Capture the cell that displays the provided text and extract its [X, Y] central coordinate. 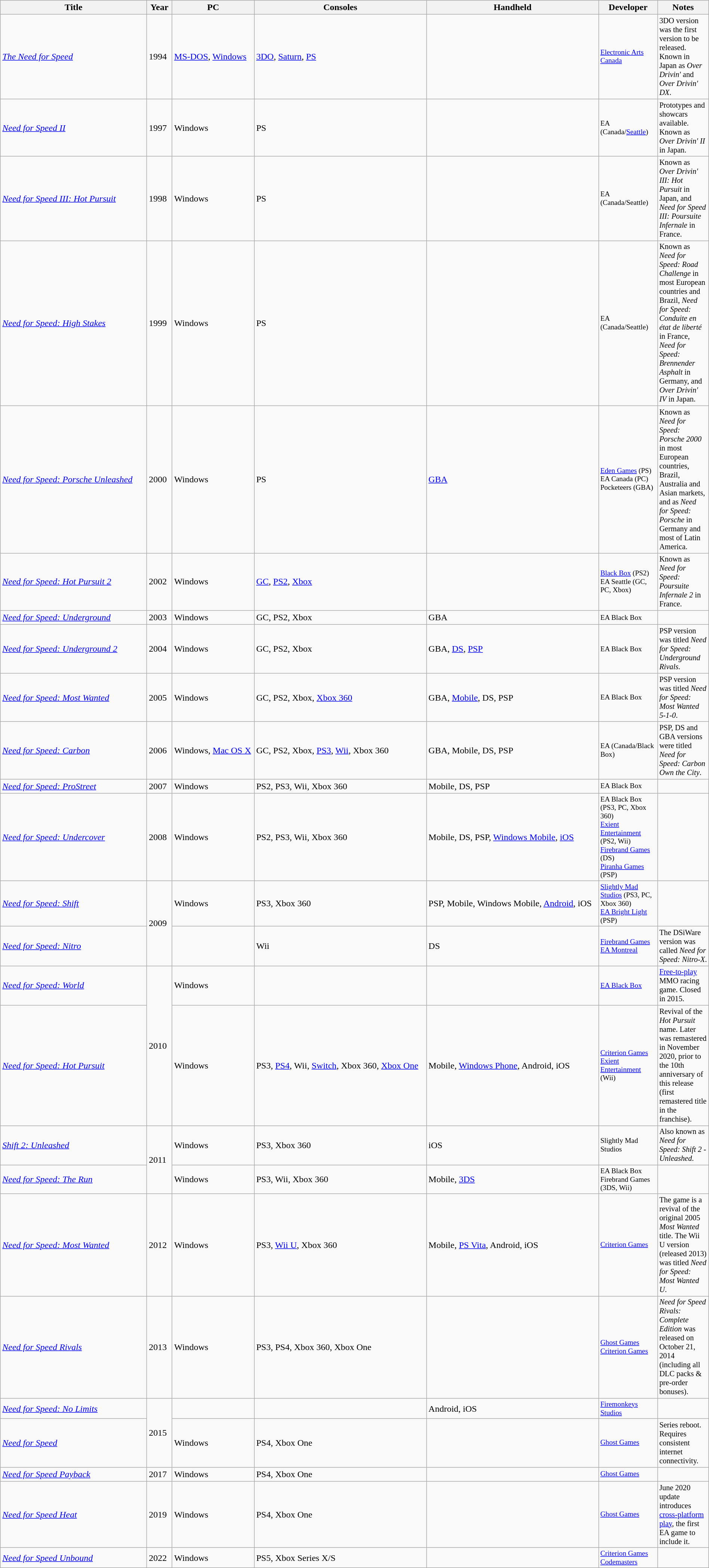
The DSiWare version was called Need for Speed: Nitro-X. [683, 946]
Black Box (PS2) EA Seattle (GC, PC, Xbox) [628, 582]
EA Black Box (PS3, PC, Xbox 360)Exient Entertainment (PS2, Wii)Firebrand Games (DS)Piranha Games (PSP) [628, 837]
PS3, Wii U, Xbox 360 [340, 1245]
2006 [159, 750]
Prototypes and showcars available. Known as Over Drivin' II in Japan. [683, 127]
2002 [159, 582]
Need for Speed Unbound [74, 1558]
Need for Speed: The Run [74, 1179]
GBA, DS, PSP [512, 649]
Need for Speed III: Hot Pursuit [74, 199]
Also known as Need for Speed: Shift 2 - Unleashed. [683, 1146]
3DO, Saturn, PS [340, 57]
1998 [159, 199]
Free-to-play MMO racing game. Closed in 2015. [683, 986]
Need for Speed: Hot Pursuit 2 [74, 582]
Need for Speed: World [74, 986]
DS [512, 946]
The Need for Speed [74, 57]
Known as Need for Speed: Poursuite Infernale 2 in France. [683, 582]
Need for Speed II [74, 127]
PSP, DS and GBA versions were titled Need for Speed: Carbon Own the City. [683, 750]
Notes [683, 7]
Criterion GamesCodemasters [628, 1558]
2007 [159, 786]
Criterion Games [628, 1245]
Title [74, 7]
2003 [159, 618]
Android, iOS [512, 1408]
Need for Speed: Undercover [74, 837]
June 2020 update introduces cross-platform play, the first EA game to include it. [683, 1515]
1999 [159, 323]
Need for Speed: Carbon [74, 750]
Series reboot. Requires consistent internet connectivity. [683, 1443]
Mobile, DS, PSP [512, 786]
2019 [159, 1515]
Need for Speed: High Stakes [74, 323]
2017 [159, 1474]
Need for Speed: No Limits [74, 1408]
1994 [159, 57]
1997 [159, 127]
2010 [159, 1045]
PC [213, 7]
Wii [340, 946]
Electronic Arts Canada [628, 57]
Need for Speed: Hot Pursuit [74, 1066]
Mobile, PS Vita, Android, iOS [512, 1245]
Windows, Mac OS X [213, 750]
EA (Canada/Black Box) [628, 750]
Mobile, 3DS [512, 1179]
Need for Speed: ProStreet [74, 786]
Need for Speed: Porsche Unleashed [74, 479]
PS5, Xbox Series X/S [340, 1558]
2013 [159, 1347]
Criterion GamesExient Entertainment (Wii) [628, 1066]
Need for Speed: Underground [74, 618]
iOS [512, 1146]
2015 [159, 1433]
GC, PS2, Xbox, PS3, Wii, Xbox 360 [340, 750]
PSP version was titled Need for Speed: Underground Rivals. [683, 649]
Slightly Mad Studios [628, 1146]
Need for Speed Rivals: Complete Edition was released on October 21, 2014 (including all DLC packs & pre-order bonuses). [683, 1347]
2008 [159, 837]
Developer [628, 7]
Shift 2: Unleashed [74, 1146]
Need for Speed: Underground 2 [74, 649]
Ghost GamesCriterion Games [628, 1347]
Firebrand GamesEA Montreal [628, 946]
Need for Speed: Shift [74, 904]
Mobile, DS, PSP, Windows Mobile, iOS [512, 837]
2009 [159, 923]
GC, PS2, Xbox, Xbox 360 [340, 697]
Handheld [512, 7]
PSP, Mobile, Windows Mobile, Android, iOS [512, 904]
Need for Speed: Nitro [74, 946]
Slightly Mad Studios (PS3, PC, Xbox 360)EA Bright Light (PSP) [628, 904]
Year [159, 7]
Known as Over Drivin' III: Hot Pursuit in Japan, and Need for Speed III: Poursuite Infernale in France. [683, 199]
2011 [159, 1160]
3DO version was the first version to be released. Known in Japan as Over Drivin' and Over Drivin' DX. [683, 57]
2012 [159, 1245]
PS3, Wii, Xbox 360 [340, 1179]
PSP version was titled Need for Speed: Most Wanted 5-1-0. [683, 697]
Eden Games (PS)EA Canada (PC)Pocketeers (GBA) [628, 479]
PS3, PS4, Wii, Switch, Xbox 360, Xbox One [340, 1066]
Firemonkeys Studios [628, 1408]
2005 [159, 697]
EA Black BoxFirebrand Games (3DS, Wii) [628, 1179]
The game is a revival of the original 2005 Most Wanted title. The Wii U version (released 2013) was titled Need for Speed: Most Wanted U. [683, 1245]
Need for Speed [74, 1443]
Consoles [340, 7]
2000 [159, 479]
Need for Speed Rivals [74, 1347]
Mobile, Windows Phone, Android, iOS [512, 1066]
MS-DOS, Windows [213, 57]
2022 [159, 1558]
2004 [159, 649]
Need for Speed Payback [74, 1474]
Need for Speed Heat [74, 1515]
PS3, PS4, Xbox 360, Xbox One [340, 1347]
